For the text-containing cell, return its midpoint in (X, Y) coordinate format. 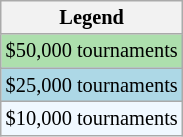
$10,000 tournaments (92, 118)
Legend (92, 17)
$50,000 tournaments (92, 51)
$25,000 tournaments (92, 85)
